Locate the cell with the specified text and output its [x, y] center coordinate. 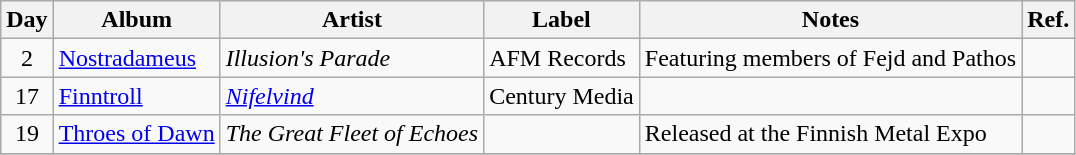
Label [562, 20]
Ref. [1048, 20]
Nostradameus [136, 58]
Day [27, 20]
17 [27, 96]
The Great Fleet of Echoes [352, 134]
AFM Records [562, 58]
Finntroll [136, 96]
Illusion's Parade [352, 58]
2 [27, 58]
Album [136, 20]
Notes [830, 20]
Artist [352, 20]
19 [27, 134]
Released at the Finnish Metal Expo [830, 134]
Throes of Dawn [136, 134]
Century Media [562, 96]
Featuring members of Fejd and Pathos [830, 58]
Nifelvind [352, 96]
